From the cell containing the given text, extract its center point as [x, y] coordinate. 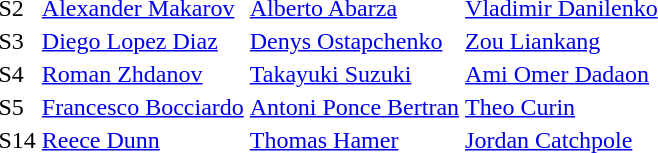
Denys Ostapchenko [354, 41]
Francesco Bocciardo [142, 107]
Roman Zhdanov [142, 74]
Takayuki Suzuki [354, 74]
Diego Lopez Diaz [142, 41]
Antoni Ponce Bertran [354, 107]
